Scan for the cell matching the given text and deliver its [x, y] coordinate at center. 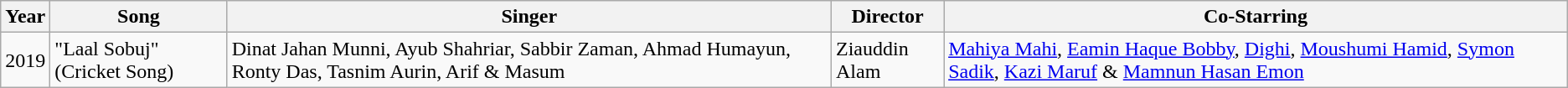
"Laal Sobuj" (Cricket Song) [139, 60]
Song [139, 17]
Ziauddin Alam [887, 60]
Singer [529, 17]
Director [887, 17]
Dinat Jahan Munni, Ayub Shahriar, Sabbir Zaman, Ahmad Humayun, Ronty Das, Tasnim Aurin, Arif & Masum [529, 60]
Co-Starring [1256, 17]
Mahiya Mahi, Eamin Haque Bobby, Dighi, Moushumi Hamid, Symon Sadik, Kazi Maruf & Mamnun Hasan Emon [1256, 60]
Year [25, 17]
2019 [25, 60]
